Output the (X, Y) coordinate of the center of the cell containing the given text.  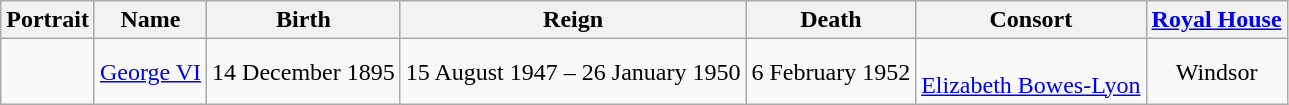
Portrait (48, 20)
Name (150, 20)
Royal House (1216, 20)
14 December 1895 (304, 72)
6 February 1952 (831, 72)
Elizabeth Bowes-Lyon (1031, 72)
Consort (1031, 20)
George VI (150, 72)
Birth (304, 20)
Reign (573, 20)
15 August 1947 – 26 January 1950 (573, 72)
Windsor (1216, 72)
Death (831, 20)
